Capture the cell that displays the provided text and extract its (X, Y) central coordinate. 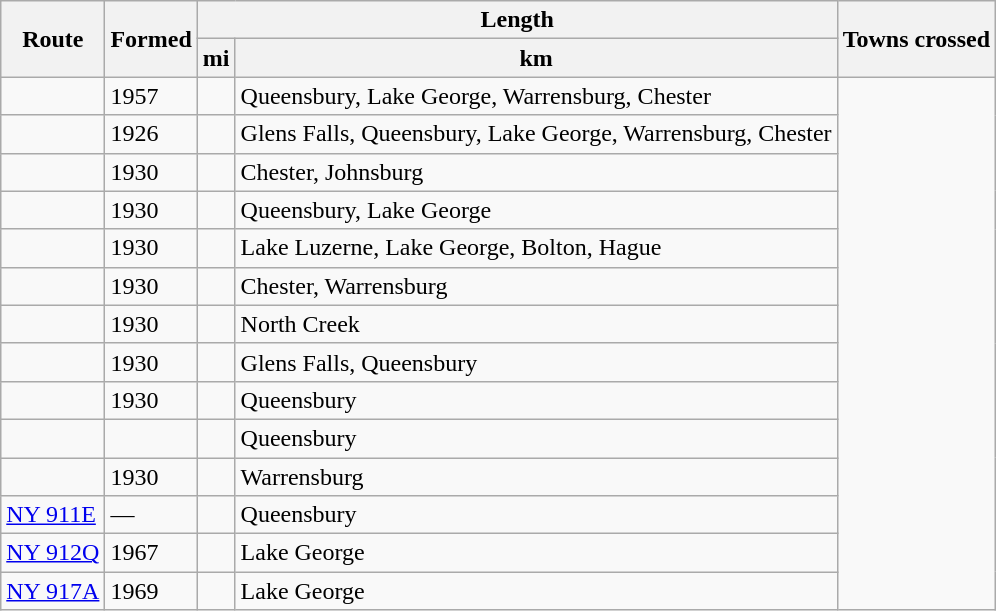
NY 911E (53, 515)
North Creek (536, 324)
1957 (151, 96)
1967 (151, 553)
— (151, 515)
Chester, Warrensburg (536, 286)
Glens Falls, Queensbury (536, 362)
km (536, 58)
Warrensburg (536, 477)
NY 917A (53, 591)
1969 (151, 591)
1926 (151, 134)
Queensbury, Lake George (536, 210)
NY 912Q (53, 553)
Formed (151, 39)
Glens Falls, Queensbury, Lake George, Warrensburg, Chester (536, 134)
Towns crossed (916, 39)
mi (216, 58)
Lake Luzerne, Lake George, Bolton, Hague (536, 248)
Chester, Johnsburg (536, 172)
Route (53, 39)
Length (517, 20)
Queensbury, Lake George, Warrensburg, Chester (536, 96)
